Identify which cell holds the provided text, then report its (X, Y) central coordinate. 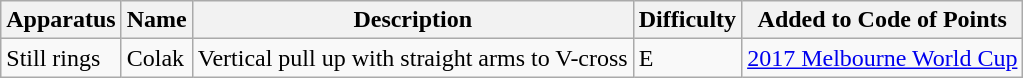
Vertical pull up with straight arms to V-cross (412, 58)
Description (412, 20)
Added to Code of Points (882, 20)
Difficulty (687, 20)
Name (156, 20)
E (687, 58)
Colak (156, 58)
Still rings (61, 58)
2017 Melbourne World Cup (882, 58)
Apparatus (61, 20)
